Pinpoint the cell where the given text exists, returning its (x, y) midpoint coordinate. 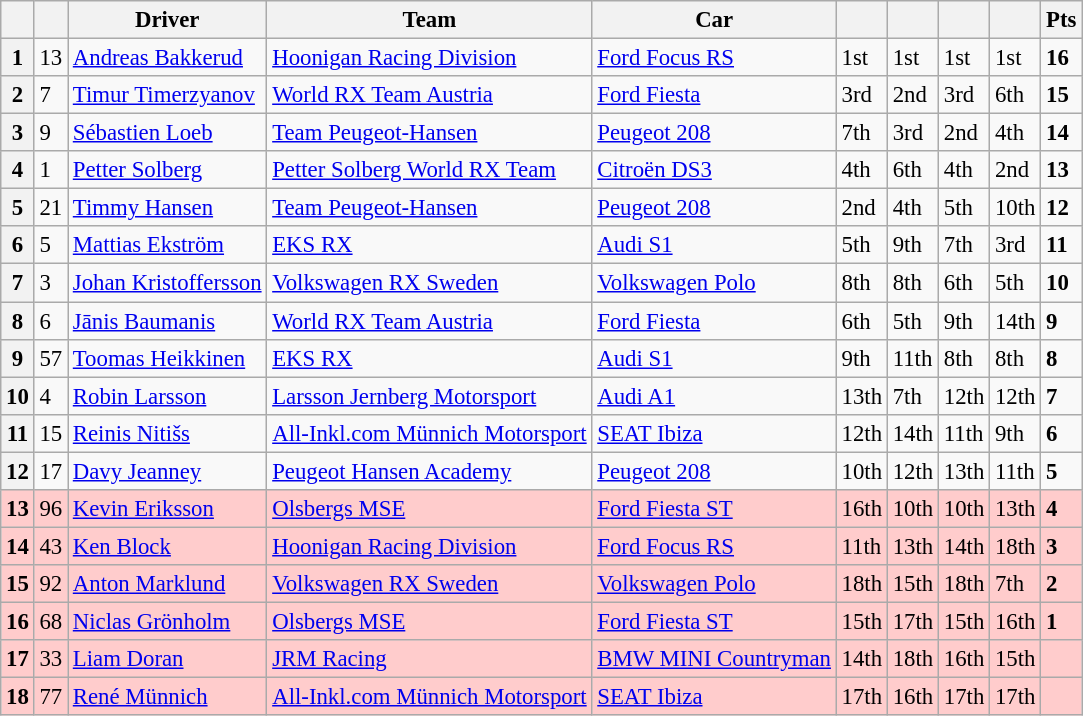
Liam Doran (168, 659)
Johan Kristoffersson (168, 283)
JRM Racing (430, 659)
Car (714, 20)
Driver (168, 20)
Niclas Grönholm (168, 621)
77 (50, 697)
Anton Marklund (168, 584)
Timmy Hansen (168, 208)
33 (50, 659)
René Münnich (168, 697)
Audi A1 (714, 396)
BMW MINI Countryman (714, 659)
Davy Jeanney (168, 471)
96 (50, 509)
Peugeot Hansen Academy (430, 471)
Mattias Ekström (168, 245)
Robin Larsson (168, 396)
92 (50, 584)
Sébastien Loeb (168, 133)
Larsson Jernberg Motorsport (430, 396)
Toomas Heikkinen (168, 358)
Ken Block (168, 546)
Team (430, 20)
68 (50, 621)
Jānis Baumanis (168, 321)
Kevin Eriksson (168, 509)
21 (50, 208)
Timur Timerzyanov (168, 95)
Reinis Nitišs (168, 433)
18 (18, 697)
Andreas Bakkerud (168, 58)
Petter Solberg (168, 170)
43 (50, 546)
Citroën DS3 (714, 170)
Pts (1062, 20)
57 (50, 358)
Petter Solberg World RX Team (430, 170)
